Scan for the cell matching the given text and deliver its (X, Y) coordinate at center. 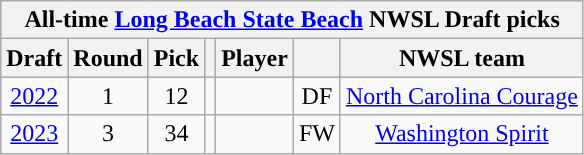
Pick (176, 58)
All-time Long Beach State Beach NWSL Draft picks (292, 20)
12 (176, 96)
FW (316, 134)
1 (108, 96)
Player (255, 58)
Round (108, 58)
34 (176, 134)
2023 (34, 134)
North Carolina Courage (462, 96)
Draft (34, 58)
Washington Spirit (462, 134)
NWSL team (462, 58)
2022 (34, 96)
3 (108, 134)
DF (316, 96)
